Provide the (X, Y) coordinate of the cell's center where the given text is located.  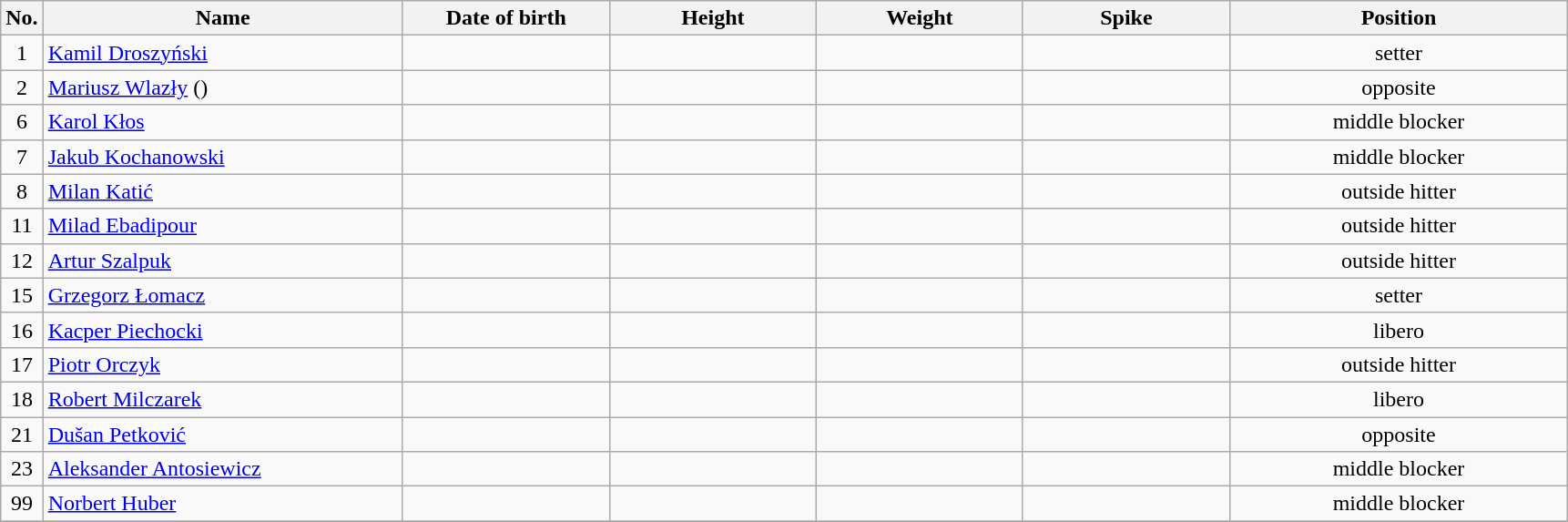
Jakub Kochanowski (222, 157)
16 (22, 330)
6 (22, 122)
Aleksander Antosiewicz (222, 469)
Milan Katić (222, 191)
Piotr Orczyk (222, 364)
Artur Szalpuk (222, 261)
12 (22, 261)
No. (22, 18)
11 (22, 226)
Mariusz Wlazły () (222, 87)
Spike (1125, 18)
15 (22, 295)
Robert Milczarek (222, 399)
Milad Ebadipour (222, 226)
1 (22, 53)
Grzegorz Łomacz (222, 295)
Kacper Piechocki (222, 330)
Weight (920, 18)
99 (22, 504)
Position (1399, 18)
Name (222, 18)
21 (22, 435)
2 (22, 87)
18 (22, 399)
Date of birth (506, 18)
Kamil Droszyński (222, 53)
Karol Kłos (222, 122)
Height (712, 18)
8 (22, 191)
17 (22, 364)
7 (22, 157)
Dušan Petković (222, 435)
23 (22, 469)
Norbert Huber (222, 504)
